Scan for the cell matching the given text and deliver its [x, y] coordinate at center. 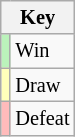
Key [38, 17]
Draw [42, 85]
Defeat [42, 118]
Win [42, 51]
